Return the [x, y] coordinate for the center point of the cell that contains the specified text.  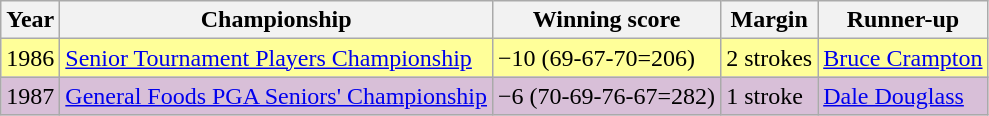
Dale Douglass [903, 96]
Margin [770, 20]
2 strokes [770, 58]
1986 [30, 58]
1 stroke [770, 96]
1987 [30, 96]
−6 (70-69-76-67=282) [607, 96]
Year [30, 20]
Runner-up [903, 20]
General Foods PGA Seniors' Championship [276, 96]
Senior Tournament Players Championship [276, 58]
Bruce Crampton [903, 58]
Championship [276, 20]
Winning score [607, 20]
−10 (69-67-70=206) [607, 58]
